From the cell containing the given text, extract its center point as (x, y) coordinate. 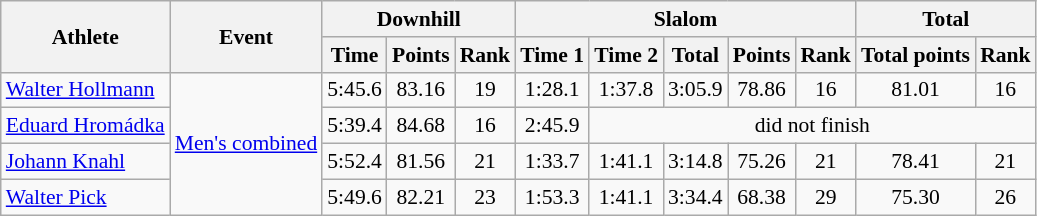
78.41 (916, 162)
Johann Knahl (86, 162)
1:37.8 (626, 90)
Downhill (418, 19)
Time 2 (626, 55)
23 (486, 197)
81.56 (421, 162)
5:49.6 (354, 197)
Total points (916, 55)
Men's combined (246, 143)
83.16 (421, 90)
78.86 (762, 90)
Athlete (86, 36)
1:53.3 (552, 197)
Event (246, 36)
3:34.4 (696, 197)
5:45.6 (354, 90)
5:52.4 (354, 162)
26 (1006, 197)
Time 1 (552, 55)
did not finish (812, 126)
68.38 (762, 197)
1:33.7 (552, 162)
84.68 (421, 126)
Eduard Hromádka (86, 126)
Time (354, 55)
2:45.9 (552, 126)
Walter Pick (86, 197)
Walter Hollmann (86, 90)
75.26 (762, 162)
19 (486, 90)
1:28.1 (552, 90)
3:14.8 (696, 162)
81.01 (916, 90)
29 (826, 197)
5:39.4 (354, 126)
82.21 (421, 197)
75.30 (916, 197)
3:05.9 (696, 90)
Slalom (686, 19)
